Provide the (x, y) coordinate of the cell's center where the given text is located.  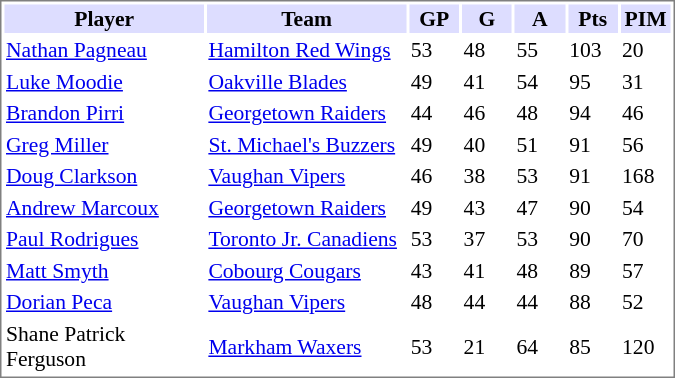
94 (593, 113)
57 (646, 270)
55 (540, 50)
Paul Rodrigues (104, 239)
Pts (593, 18)
Dorian Peca (104, 302)
21 (487, 347)
Shane Patrick Ferguson (104, 347)
Nathan Pagneau (104, 50)
Cobourg Cougars (306, 270)
Luke Moodie (104, 82)
47 (540, 208)
St. Michael's Buzzers (306, 144)
Andrew Marcoux (104, 208)
Team (306, 18)
G (487, 18)
103 (593, 50)
85 (593, 347)
Toronto Jr. Canadiens (306, 239)
31 (646, 82)
Greg Miller (104, 144)
Markham Waxers (306, 347)
95 (593, 82)
GP (434, 18)
A (540, 18)
Oakville Blades (306, 82)
168 (646, 176)
51 (540, 144)
Matt Smyth (104, 270)
Player (104, 18)
88 (593, 302)
64 (540, 347)
Brandon Pirri (104, 113)
56 (646, 144)
52 (646, 302)
40 (487, 144)
Doug Clarkson (104, 176)
120 (646, 347)
70 (646, 239)
PIM (646, 18)
20 (646, 50)
37 (487, 239)
89 (593, 270)
Hamilton Red Wings (306, 50)
38 (487, 176)
